Pinpoint the cell where the given text exists, returning its [X, Y] midpoint coordinate. 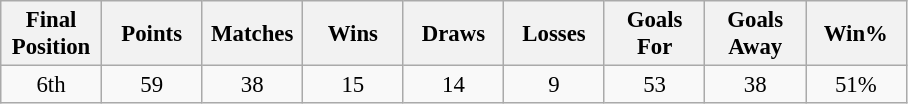
14 [454, 85]
59 [152, 85]
Points [152, 34]
53 [654, 85]
Wins [354, 34]
Matches [252, 34]
Goals For [654, 34]
15 [354, 85]
Draws [454, 34]
Win% [856, 34]
Goals Away [756, 34]
6th [52, 85]
Final Position [52, 34]
Losses [554, 34]
51% [856, 85]
9 [554, 85]
